Detect which cell encompasses the target text, then output its [X, Y] center coordinate. 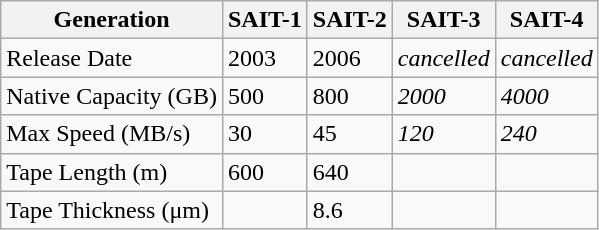
45 [350, 134]
Generation [112, 20]
600 [264, 172]
SAIT-2 [350, 20]
30 [264, 134]
Tape Length (m) [112, 172]
8.6 [350, 210]
640 [350, 172]
500 [264, 96]
120 [444, 134]
Max Speed (MB/s) [112, 134]
800 [350, 96]
4000 [546, 96]
240 [546, 134]
2003 [264, 58]
Release Date [112, 58]
SAIT-4 [546, 20]
2006 [350, 58]
SAIT-1 [264, 20]
Native Capacity (GB) [112, 96]
Tape Thickness (μm) [112, 210]
SAIT-3 [444, 20]
2000 [444, 96]
